From the cell containing the given text, extract its center point as [x, y] coordinate. 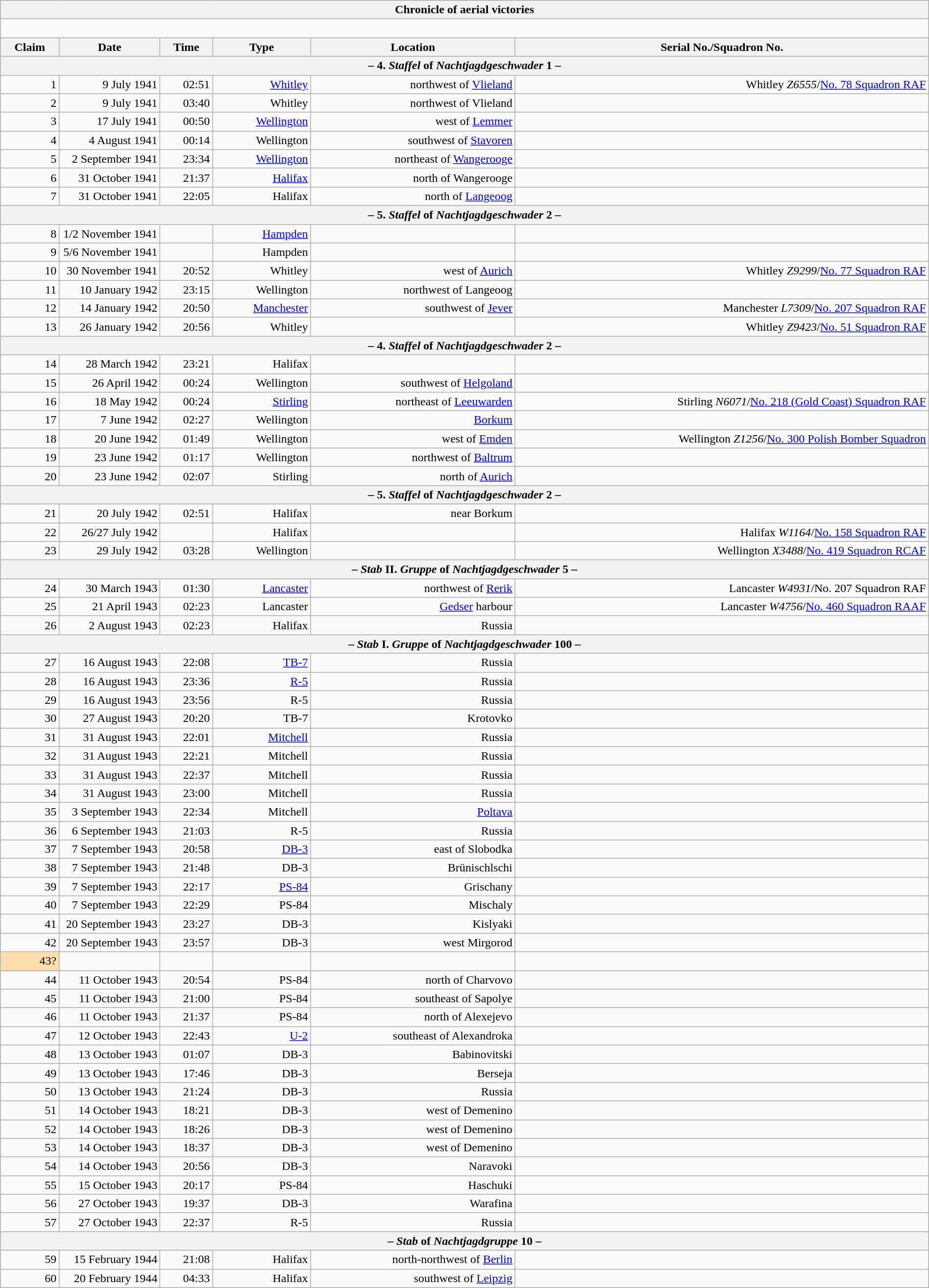
Time [186, 47]
14 [30, 364]
southwest of Helgoland [413, 383]
01:07 [186, 1054]
Manchester L7309/No. 207 Squadron RAF [722, 308]
25 [30, 607]
Manchester [262, 308]
southwest of Leipzig [413, 1278]
51 [30, 1110]
Grischany [413, 887]
02:07 [186, 476]
Kislyaki [413, 924]
20 [30, 476]
Whitley Z6555/No. 78 Squadron RAF [722, 84]
Date [110, 47]
10 January 1942 [110, 290]
23:34 [186, 159]
– 4. Staffel of Nachtjagdgeschwader 1 – [464, 66]
18:26 [186, 1129]
18 [30, 439]
23:21 [186, 364]
9 [30, 252]
26 [30, 625]
19:37 [186, 1204]
23 [30, 551]
23:27 [186, 924]
34 [30, 793]
49 [30, 1073]
36 [30, 831]
5/6 November 1941 [110, 252]
east of Slobodka [413, 849]
22:21 [186, 756]
33 [30, 774]
Wellington X3488/No. 419 Squadron RCAF [722, 551]
Type [262, 47]
00:50 [186, 122]
Warafina [413, 1204]
Serial No./Squadron No. [722, 47]
1/2 November 1941 [110, 234]
Chronicle of aerial victories [464, 10]
02:27 [186, 420]
14 January 1942 [110, 308]
59 [30, 1260]
12 [30, 308]
50 [30, 1091]
southwest of Stavoren [413, 140]
Location [413, 47]
18:37 [186, 1148]
Stirling N6071/No. 218 (Gold Coast) Squadron RAF [722, 401]
20:54 [186, 980]
Claim [30, 47]
7 [30, 196]
20:50 [186, 308]
29 [30, 700]
21:03 [186, 831]
35 [30, 812]
23:00 [186, 793]
20 June 1942 [110, 439]
northwest of Langeoog [413, 290]
8 [30, 234]
27 [30, 663]
54 [30, 1166]
00:14 [186, 140]
52 [30, 1129]
23:57 [186, 942]
southeast of Sapolye [413, 998]
24 [30, 588]
20 July 1942 [110, 513]
43? [30, 961]
45 [30, 998]
Berseja [413, 1073]
18:21 [186, 1110]
37 [30, 849]
northwest of Rerik [413, 588]
Whitley Z9299/No. 77 Squadron RAF [722, 271]
2 [30, 103]
west of Lemmer [413, 122]
01:30 [186, 588]
Gedser harbour [413, 607]
17 [30, 420]
47 [30, 1036]
40 [30, 905]
23:15 [186, 290]
2 August 1943 [110, 625]
Whitley Z9423/No. 51 Squadron RAF [722, 327]
west of Emden [413, 439]
13 [30, 327]
southeast of Alexandroka [413, 1036]
15 February 1944 [110, 1260]
30 November 1941 [110, 271]
20:17 [186, 1185]
– Stab of Nachtjagdgruppe 10 – [464, 1241]
26 April 1942 [110, 383]
7 June 1942 [110, 420]
21:48 [186, 868]
29 July 1942 [110, 551]
Babinovitski [413, 1054]
41 [30, 924]
Brünischlschi [413, 868]
southwest of Jever [413, 308]
– Stab I. Gruppe of Nachtjagdgeschwader 100 – [464, 644]
22:08 [186, 663]
20 February 1944 [110, 1278]
55 [30, 1185]
57 [30, 1222]
Lancaster W4756/No. 460 Squadron RAAF [722, 607]
10 [30, 271]
22:34 [186, 812]
46 [30, 1017]
west of Aurich [413, 271]
6 September 1943 [110, 831]
U-2 [262, 1036]
01:17 [186, 457]
42 [30, 942]
23:56 [186, 700]
15 October 1943 [110, 1185]
19 [30, 457]
27 August 1943 [110, 718]
22:29 [186, 905]
21:08 [186, 1260]
Wellington Z1256/No. 300 Polish Bomber Squadron [722, 439]
– Stab II. Gruppe of Nachtjagdgeschwader 5 – [464, 570]
22:17 [186, 887]
west Mirgorod [413, 942]
26 January 1942 [110, 327]
northeast of Wangerooge [413, 159]
18 May 1942 [110, 401]
near Borkum [413, 513]
03:40 [186, 103]
26/27 July 1942 [110, 532]
01:49 [186, 439]
22:05 [186, 196]
northwest of Baltrum [413, 457]
16 [30, 401]
31 [30, 737]
56 [30, 1204]
Poltava [413, 812]
20:52 [186, 271]
4 [30, 140]
04:33 [186, 1278]
north of Wangerooge [413, 177]
north of Langeoog [413, 196]
Naravoki [413, 1166]
53 [30, 1148]
2 September 1941 [110, 159]
Borkum [413, 420]
11 [30, 290]
3 September 1943 [110, 812]
23:36 [186, 681]
1 [30, 84]
Halifax W1164/No. 158 Squadron RAF [722, 532]
17 July 1941 [110, 122]
20:58 [186, 849]
22:43 [186, 1036]
03:28 [186, 551]
30 [30, 718]
north-northwest of Berlin [413, 1260]
3 [30, 122]
15 [30, 383]
22:01 [186, 737]
northeast of Leeuwarden [413, 401]
17:46 [186, 1073]
north of Charvovo [413, 980]
north of Aurich [413, 476]
Lancaster W4931/No. 207 Squadron RAF [722, 588]
44 [30, 980]
60 [30, 1278]
21 [30, 513]
4 August 1941 [110, 140]
5 [30, 159]
Haschuki [413, 1185]
– 4. Staffel of Nachtjagdgeschwader 2 – [464, 346]
21:00 [186, 998]
28 [30, 681]
38 [30, 868]
22 [30, 532]
32 [30, 756]
30 March 1943 [110, 588]
48 [30, 1054]
Krotovko [413, 718]
21:24 [186, 1091]
21 April 1943 [110, 607]
Mischaly [413, 905]
20:20 [186, 718]
12 October 1943 [110, 1036]
39 [30, 887]
6 [30, 177]
28 March 1942 [110, 364]
north of Alexejevo [413, 1017]
